For the text-containing cell, return its midpoint in (X, Y) coordinate format. 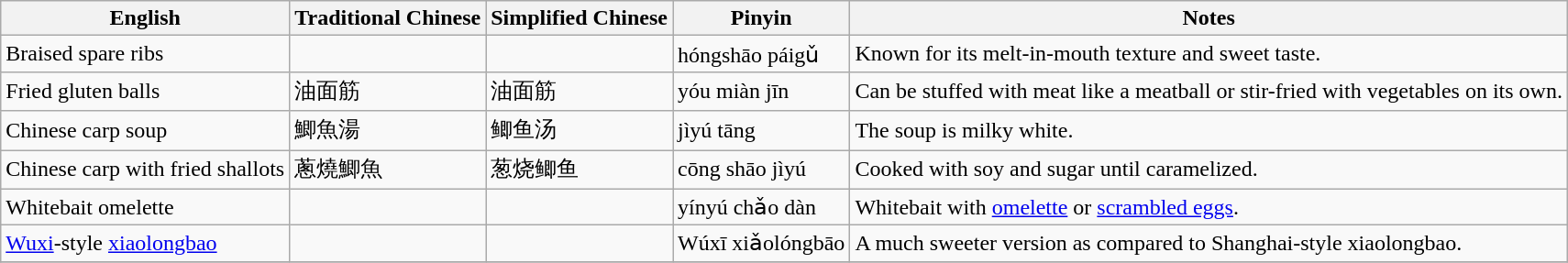
Cooked with soy and sugar until caramelized. (1209, 170)
Known for its melt-in-mouth texture and sweet taste. (1209, 54)
Notes (1209, 18)
Simplified Chinese (580, 18)
Braised spare ribs (145, 54)
Chinese carp soup (145, 130)
Traditional Chinese (388, 18)
Whitebait with omelette or scrambled eggs. (1209, 207)
Can be stuffed with meat like a meatball or stir-fried with vegetables on its own. (1209, 92)
蔥燒鯽魚 (388, 170)
A much sweeter version as compared to Shanghai-style xiaolongbao. (1209, 244)
Fried gluten balls (145, 92)
Wuxi-style xiaolongbao (145, 244)
鲫鱼汤 (580, 130)
jìyú tāng (761, 130)
Whitebait omelette (145, 207)
yóu miàn jīn (761, 92)
Pinyin (761, 18)
鯽魚湯 (388, 130)
Wúxī xiǎolóngbāo (761, 244)
cōng shāo jìyú (761, 170)
hóngshāo páigǔ (761, 54)
English (145, 18)
The soup is milky white. (1209, 130)
yínyú chǎo dàn (761, 207)
Chinese carp with fried shallots (145, 170)
葱烧鲫鱼 (580, 170)
